Pinpoint the cell where the given text exists, returning its [x, y] midpoint coordinate. 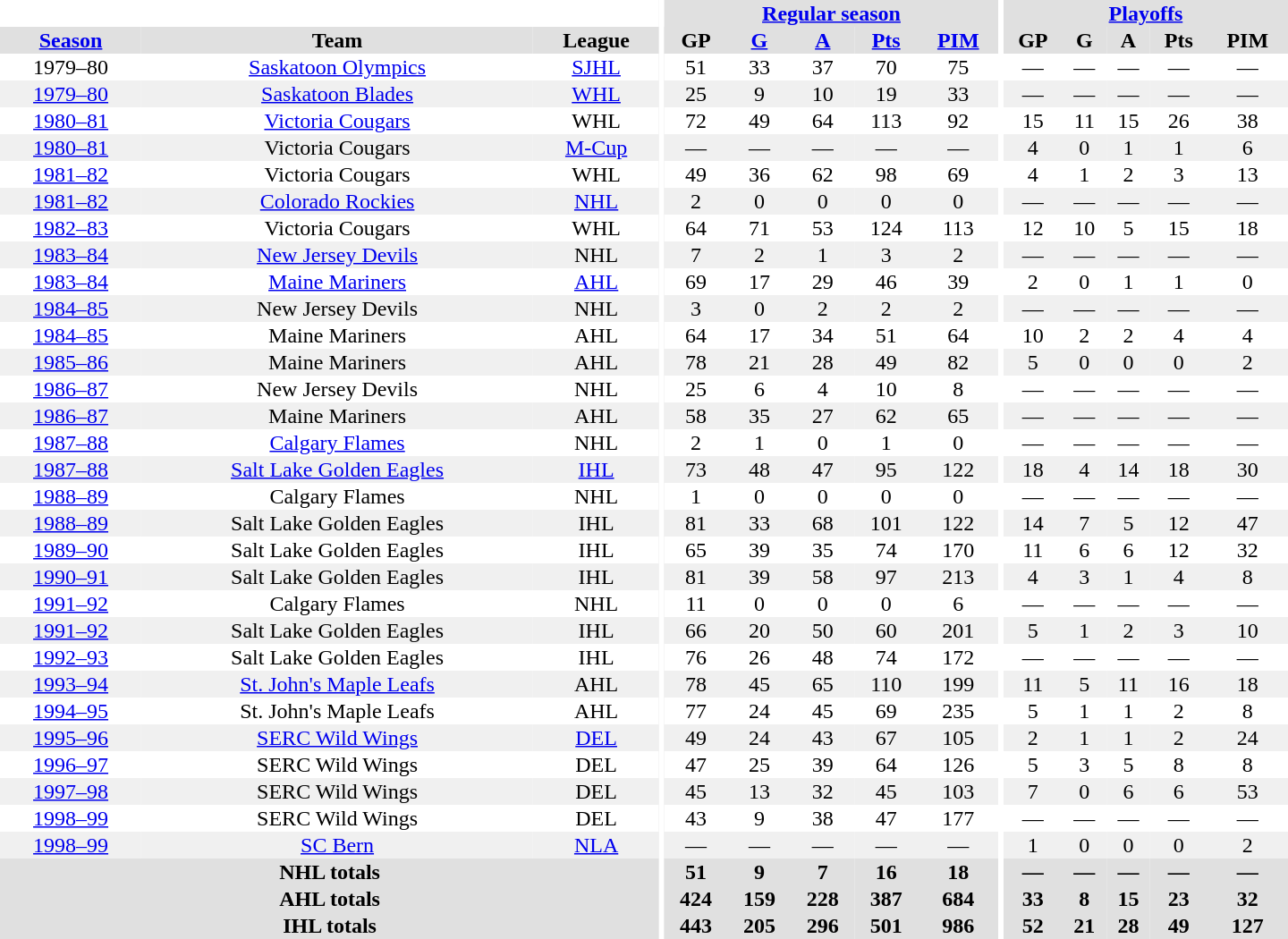
60 [885, 630]
1995–96 [71, 738]
36 [758, 174]
29 [823, 282]
19 [885, 94]
213 [958, 577]
986 [958, 926]
30 [1248, 469]
387 [885, 899]
70 [885, 67]
124 [885, 228]
1993–94 [71, 684]
97 [885, 577]
201 [958, 630]
159 [758, 899]
110 [885, 684]
23 [1179, 899]
1985–86 [71, 362]
52 [1033, 926]
684 [958, 899]
72 [696, 121]
501 [885, 926]
37 [823, 67]
92 [958, 121]
NLA [596, 845]
Playoffs [1146, 13]
27 [823, 416]
Colorado Rockies [337, 201]
170 [958, 550]
Team [337, 40]
SC Bern [337, 845]
296 [823, 926]
199 [958, 684]
1982–83 [71, 228]
228 [823, 899]
127 [1248, 926]
Regular season [832, 13]
424 [696, 899]
20 [758, 630]
NHL totals [329, 872]
177 [958, 818]
League [596, 40]
95 [885, 469]
71 [758, 228]
77 [696, 711]
1992–93 [71, 657]
66 [696, 630]
67 [885, 738]
Season [71, 40]
98 [885, 174]
101 [885, 523]
Saskatoon Olympics [337, 67]
M-Cup [596, 148]
1990–91 [71, 577]
AHL totals [329, 899]
73 [696, 469]
75 [958, 67]
105 [958, 738]
126 [958, 765]
34 [823, 335]
68 [823, 523]
235 [958, 711]
1994–95 [71, 711]
443 [696, 926]
1997–98 [71, 791]
205 [758, 926]
SJHL [596, 67]
103 [958, 791]
50 [823, 630]
IHL totals [329, 926]
1989–90 [71, 550]
172 [958, 657]
46 [885, 282]
82 [958, 362]
Saskatoon Blades [337, 94]
76 [696, 657]
1996–97 [71, 765]
